Capture the cell that displays the provided text and extract its [x, y] central coordinate. 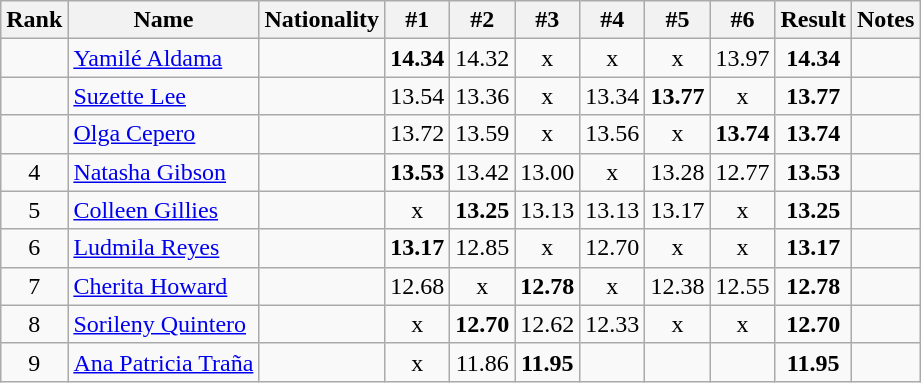
9 [34, 362]
12.68 [418, 286]
Colleen Gillies [164, 210]
#2 [482, 20]
Ludmila Reyes [164, 248]
Nationality [322, 20]
13.36 [482, 96]
#5 [678, 20]
13.34 [612, 96]
Name [164, 20]
12.85 [482, 248]
7 [34, 286]
12.33 [612, 324]
#3 [548, 20]
Cherita Howard [164, 286]
#6 [742, 20]
12.62 [548, 324]
12.77 [742, 172]
Sorileny Quintero [164, 324]
8 [34, 324]
Suzette Lee [164, 96]
13.56 [612, 134]
12.55 [742, 286]
13.72 [418, 134]
5 [34, 210]
13.97 [742, 58]
Olga Cepero [164, 134]
6 [34, 248]
Result [813, 20]
13.28 [678, 172]
Yamilé Aldama [164, 58]
4 [34, 172]
Rank [34, 20]
#1 [418, 20]
13.42 [482, 172]
13.54 [418, 96]
13.59 [482, 134]
#4 [612, 20]
14.32 [482, 58]
11.86 [482, 362]
Notes [885, 20]
Natasha Gibson [164, 172]
Ana Patricia Traña [164, 362]
12.38 [678, 286]
13.00 [548, 172]
